Locate the cell with the specified text and output its (x, y) center coordinate. 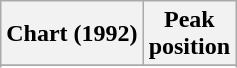
Peakposition (189, 34)
Chart (1992) (72, 34)
